Determine the (x, y) coordinate at the center of the cell enclosing the given text.  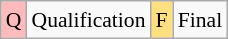
F (162, 20)
Qualification (89, 20)
Final (200, 20)
Q (14, 20)
